Return (x, y) of the center of cell containing provided text 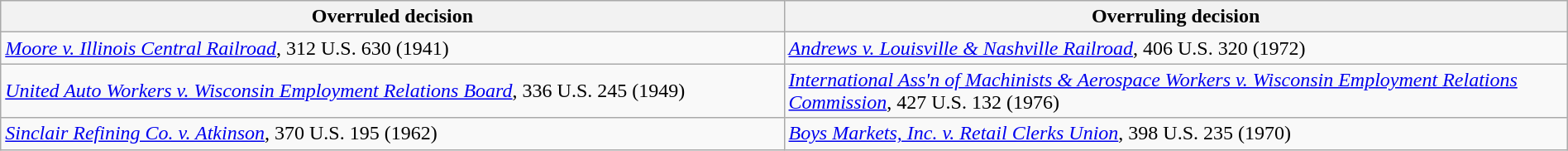
International Ass'n of Machinists & Aerospace Workers v. Wisconsin Employment Relations Commission, 427 U.S. 132 (1976) (1176, 91)
United Auto Workers v. Wisconsin Employment Relations Board, 336 U.S. 245 (1949) (392, 91)
Overruled decision (392, 17)
Boys Markets, Inc. v. Retail Clerks Union, 398 U.S. 235 (1970) (1176, 134)
Andrews v. Louisville & Nashville Railroad, 406 U.S. 320 (1972) (1176, 48)
Sinclair Refining Co. v. Atkinson, 370 U.S. 195 (1962) (392, 134)
Overruling decision (1176, 17)
Moore v. Illinois Central Railroad, 312 U.S. 630 (1941) (392, 48)
